Capture the cell that displays the provided text and extract its [X, Y] central coordinate. 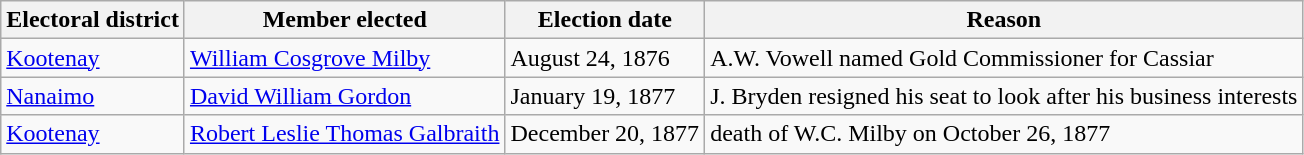
Election date [605, 20]
Reason [1004, 20]
A.W. Vowell named Gold Commissioner for Cassiar [1004, 58]
Robert Leslie Thomas Galbraith [344, 134]
Nanaimo [93, 96]
death of W.C. Milby on October 26, 1877 [1004, 134]
William Cosgrove Milby [344, 58]
August 24, 1876 [605, 58]
J. Bryden resigned his seat to look after his business interests [1004, 96]
Member elected [344, 20]
Electoral district [93, 20]
December 20, 1877 [605, 134]
David William Gordon [344, 96]
January 19, 1877 [605, 96]
